Pinpoint the cell where the given text exists, returning its (x, y) midpoint coordinate. 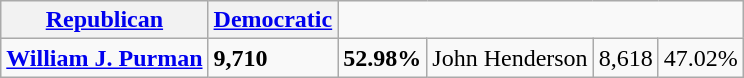
8,618 (626, 58)
John Henderson (510, 58)
47.02% (700, 58)
9,710 (273, 58)
52.98% (382, 58)
William J. Purman (104, 58)
Democratic (273, 20)
Republican (104, 20)
